Locate the cell with the specified text and output its [X, Y] center coordinate. 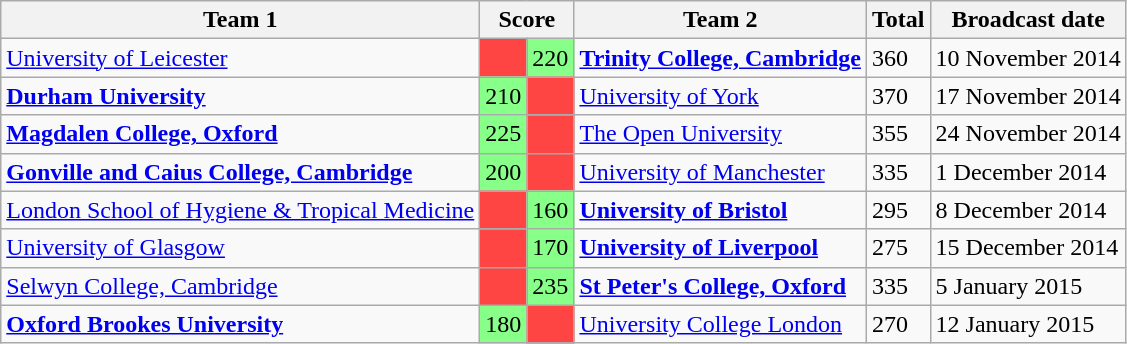
200 [504, 172]
University of York [720, 96]
University of Manchester [720, 172]
170 [550, 248]
210 [504, 96]
Oxford Brookes University [240, 324]
St Peter's College, Oxford [720, 286]
Team 1 [240, 20]
225 [504, 134]
275 [898, 248]
University of Bristol [720, 210]
24 November 2014 [1028, 134]
The Open University [720, 134]
University of Glasgow [240, 248]
University of Leicester [240, 58]
Total [898, 20]
Magdalen College, Oxford [240, 134]
Durham University [240, 96]
Team 2 [720, 20]
235 [550, 286]
University College London [720, 324]
1 December 2014 [1028, 172]
10 November 2014 [1028, 58]
360 [898, 58]
Selwyn College, Cambridge [240, 286]
Broadcast date [1028, 20]
5 January 2015 [1028, 286]
Trinity College, Cambridge [720, 58]
London School of Hygiene & Tropical Medicine [240, 210]
270 [898, 324]
8 December 2014 [1028, 210]
370 [898, 96]
160 [550, 210]
12 January 2015 [1028, 324]
295 [898, 210]
University of Liverpool [720, 248]
180 [504, 324]
355 [898, 134]
15 December 2014 [1028, 248]
Score [527, 20]
17 November 2014 [1028, 96]
220 [550, 58]
Gonville and Caius College, Cambridge [240, 172]
